Capture the cell that displays the provided text and extract its [x, y] central coordinate. 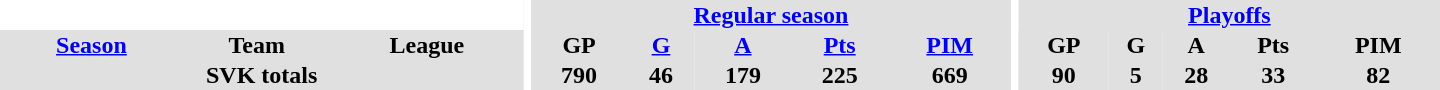
82 [1378, 75]
Playoffs [1230, 15]
SVK totals [262, 75]
179 [742, 75]
Team [257, 45]
790 [580, 75]
28 [1196, 75]
Regular season [772, 15]
669 [950, 75]
5 [1136, 75]
Season [92, 45]
33 [1274, 75]
225 [840, 75]
League [426, 45]
46 [660, 75]
90 [1064, 75]
